Return (x, y) of the center of cell containing provided text 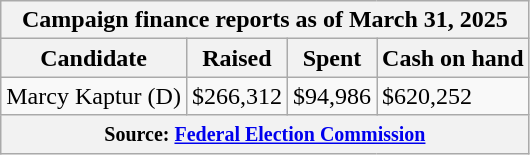
$94,986 (332, 96)
Candidate (94, 58)
Marcy Kaptur (D) (94, 96)
Campaign finance reports as of March 31, 2025 (265, 20)
Raised (236, 58)
$620,252 (453, 96)
Source: Federal Election Commission (265, 134)
Spent (332, 58)
$266,312 (236, 96)
Cash on hand (453, 58)
